From the cell containing the given text, extract its center point as [X, Y] coordinate. 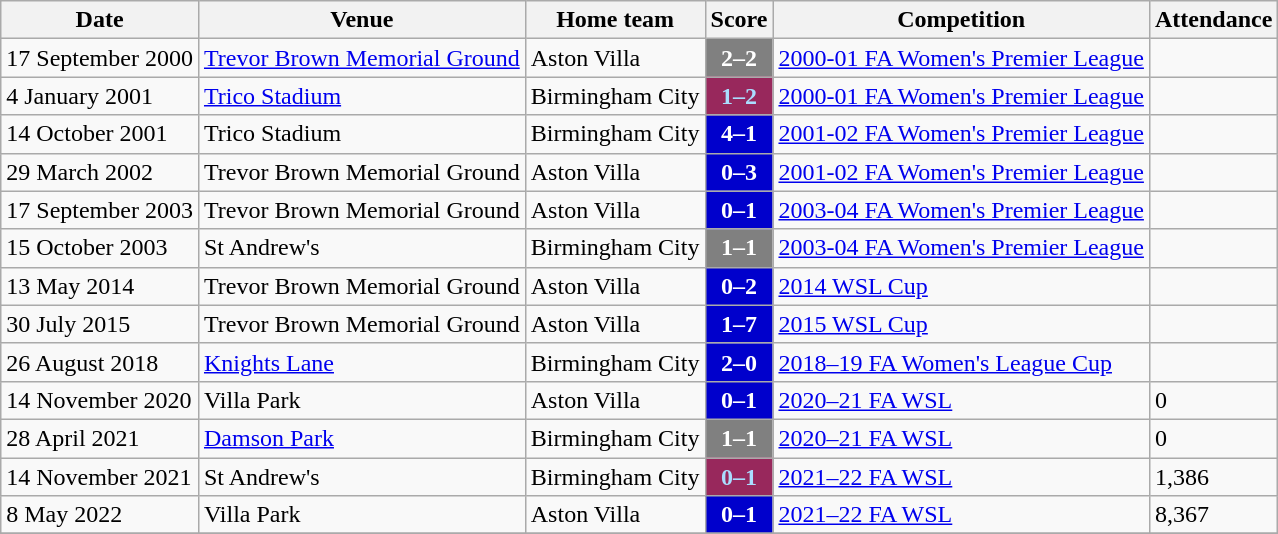
Attendance [1213, 20]
2–0 [739, 362]
Damson Park [362, 438]
13 May 2014 [100, 286]
14 October 2001 [100, 134]
2–2 [739, 58]
29 March 2002 [100, 172]
14 November 2021 [100, 477]
0–2 [739, 286]
1–7 [739, 324]
30 July 2015 [100, 324]
15 October 2003 [100, 248]
Score [739, 20]
8 May 2022 [100, 515]
8,367 [1213, 515]
1,386 [1213, 477]
2018–19 FA Women's League Cup [961, 362]
Date [100, 20]
0–3 [739, 172]
Home team [615, 20]
Competition [961, 20]
Knights Lane [362, 362]
28 April 2021 [100, 438]
14 November 2020 [100, 400]
Venue [362, 20]
4–1 [739, 134]
4 January 2001 [100, 96]
17 September 2003 [100, 210]
2015 WSL Cup [961, 324]
17 September 2000 [100, 58]
2014 WSL Cup [961, 286]
1–2 [739, 96]
26 August 2018 [100, 362]
